Locate the cell with the specified text and output its [X, Y] center coordinate. 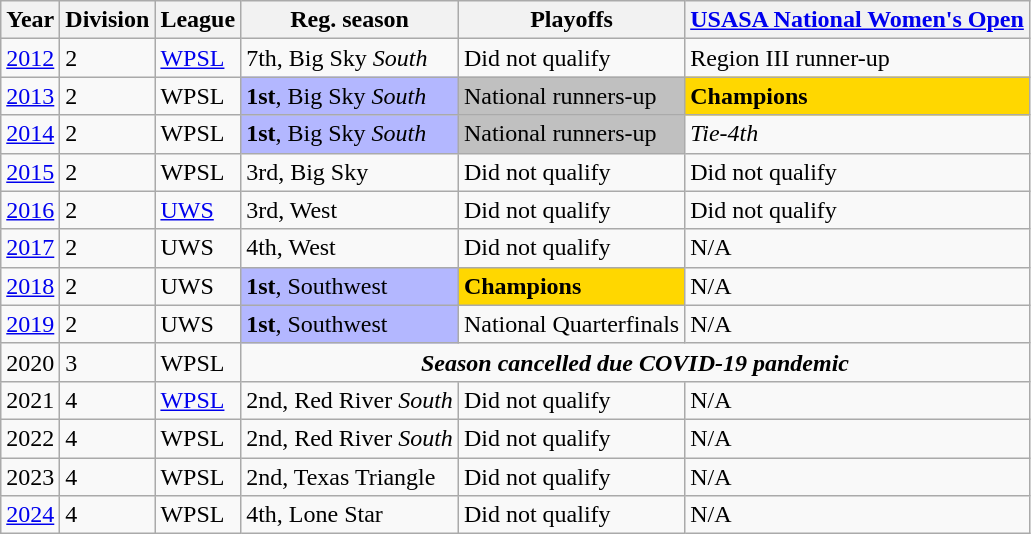
2024 [30, 515]
Region III runner-up [858, 58]
3rd, Big Sky [350, 172]
4th, West [350, 248]
2019 [30, 324]
2nd, Texas Triangle [350, 477]
2017 [30, 248]
7th, Big Sky South [350, 58]
Year [30, 20]
2015 [30, 172]
2020 [30, 362]
Tie-4th [858, 134]
2016 [30, 210]
2013 [30, 96]
League [198, 20]
Season cancelled due COVID-19 pandemic [636, 362]
USASA National Women's Open [858, 20]
2022 [30, 438]
2018 [30, 286]
National Quarterfinals [571, 324]
2014 [30, 134]
Playoffs [571, 20]
2021 [30, 400]
4th, Lone Star [350, 515]
Division [108, 20]
2023 [30, 477]
3rd, West [350, 210]
Reg. season [350, 20]
3 [108, 362]
2012 [30, 58]
